Detect which cell encompasses the target text, then output its (x, y) center coordinate. 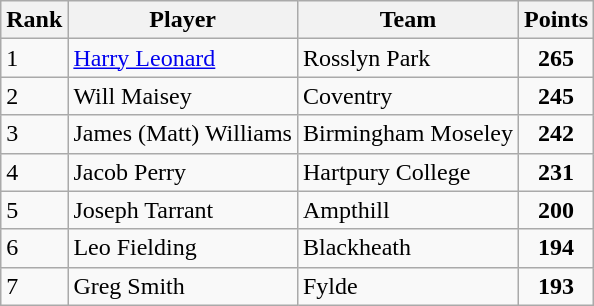
Coventry (408, 96)
Points (556, 20)
200 (556, 210)
James (Matt) Williams (183, 134)
Greg Smith (183, 286)
Rosslyn Park (408, 58)
Joseph Tarrant (183, 210)
Jacob Perry (183, 172)
Fylde (408, 286)
265 (556, 58)
231 (556, 172)
1 (34, 58)
2 (34, 96)
242 (556, 134)
6 (34, 248)
Team (408, 20)
Will Maisey (183, 96)
Birmingham Moseley (408, 134)
Hartpury College (408, 172)
Leo Fielding (183, 248)
193 (556, 286)
5 (34, 210)
Blackheath (408, 248)
7 (34, 286)
194 (556, 248)
245 (556, 96)
Rank (34, 20)
Player (183, 20)
Harry Leonard (183, 58)
Ampthill (408, 210)
4 (34, 172)
3 (34, 134)
